Return [x, y] of the center of cell containing provided text 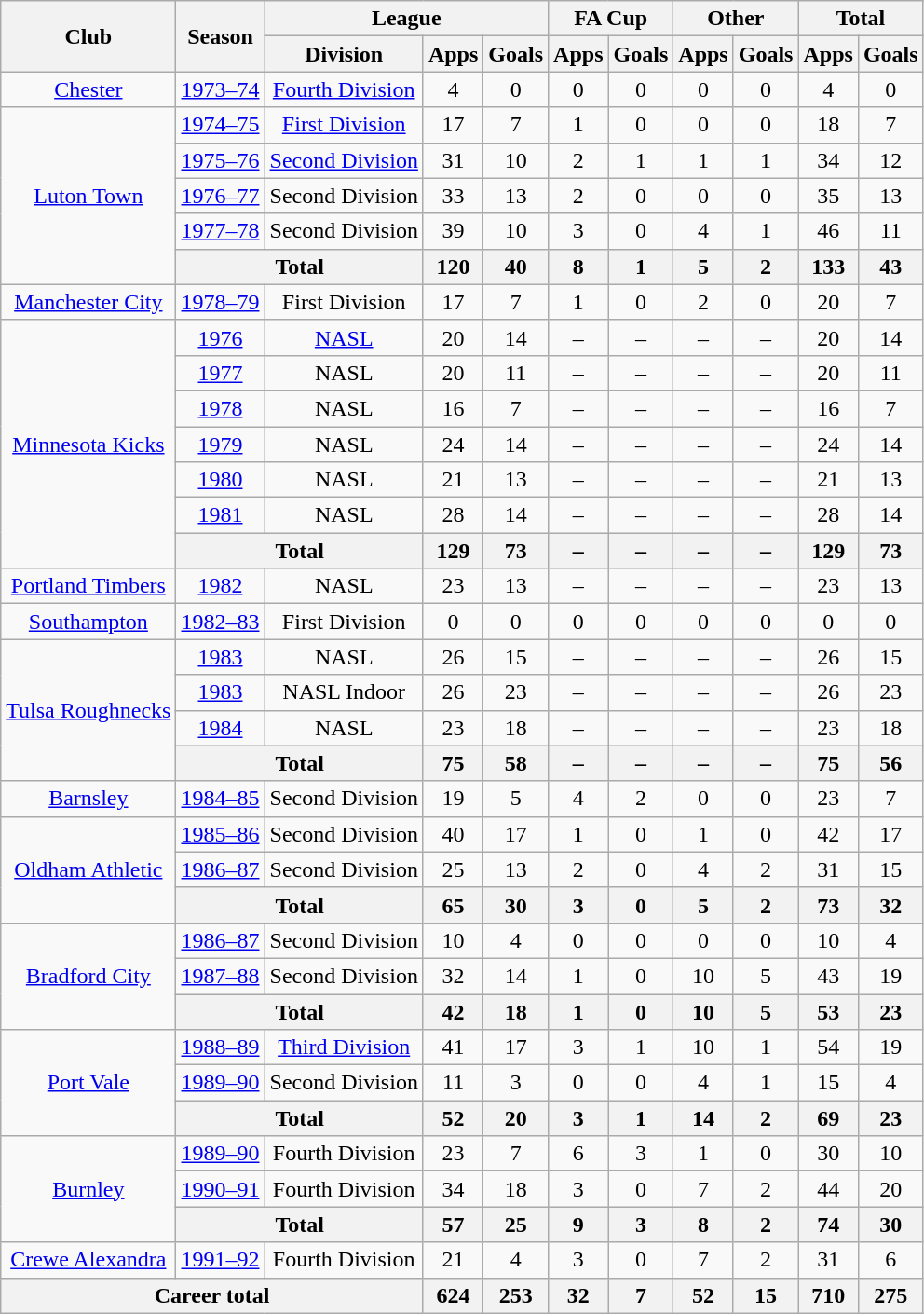
46 [828, 231]
39 [453, 231]
1991–92 [220, 1260]
Southampton [88, 622]
1976–77 [220, 196]
12 [890, 160]
53 [828, 1011]
1985–86 [220, 834]
Burnley [88, 1189]
710 [828, 1295]
1973–74 [220, 89]
1978 [220, 408]
1979 [220, 445]
1978–79 [220, 302]
League [406, 19]
Luton Town [88, 196]
44 [828, 1189]
56 [890, 763]
1987–88 [220, 976]
58 [516, 763]
1981 [220, 515]
74 [828, 1225]
35 [828, 196]
Manchester City [88, 302]
33 [453, 196]
Other [736, 19]
Club [88, 36]
120 [453, 267]
1975–76 [220, 160]
Minnesota Kicks [88, 444]
FA Cup [611, 19]
1974–75 [220, 125]
NASL Indoor [344, 692]
1977–78 [220, 231]
69 [828, 1118]
1984–85 [220, 799]
Oldham Athletic [88, 869]
Barnsley [88, 799]
624 [453, 1295]
1988–89 [220, 1047]
275 [890, 1295]
1976 [220, 337]
Portland Timbers [88, 586]
Chester [88, 89]
253 [516, 1295]
1977 [220, 373]
54 [828, 1047]
9 [578, 1225]
Crewe Alexandra [88, 1260]
133 [828, 267]
1984 [220, 728]
57 [453, 1225]
1982–83 [220, 622]
Tulsa Roughnecks [88, 710]
Career total [212, 1295]
Port Vale [88, 1083]
1990–91 [220, 1189]
65 [453, 905]
Bradford City [88, 976]
Division [344, 54]
Season [220, 36]
1980 [220, 480]
41 [453, 1047]
1982 [220, 586]
Third Division [344, 1047]
